Determine the [X, Y] coordinate at the center of the cell enclosing the given text.  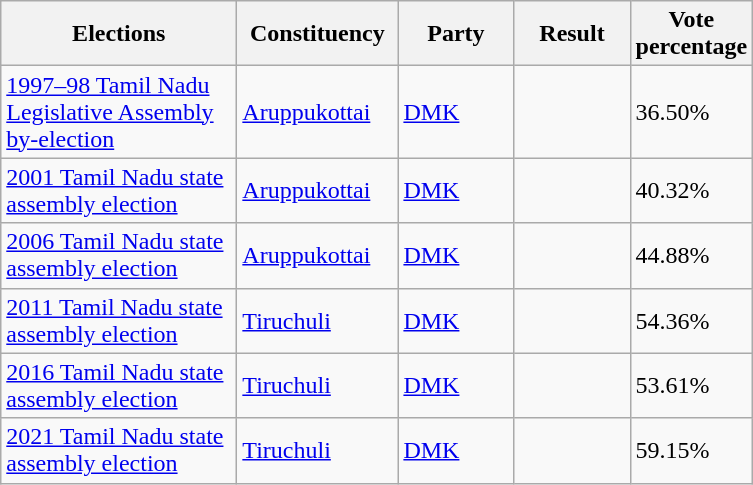
44.88% [692, 256]
Elections [119, 34]
Result [572, 34]
2016 Tamil Nadu state assembly election [119, 386]
54.36% [692, 320]
2011 Tamil Nadu state assembly election [119, 320]
Constituency [318, 34]
59.15% [692, 450]
Vote percentage [692, 34]
2006 Tamil Nadu state assembly election [119, 256]
Party [456, 34]
1997–98 Tamil Nadu Legislative Assembly by-election [119, 112]
53.61% [692, 386]
36.50% [692, 112]
2021 Tamil Nadu state assembly election [119, 450]
2001 Tamil Nadu state assembly election [119, 190]
40.32% [692, 190]
